Extract the (X, Y) coordinate from the center of the cell holding the provided text.  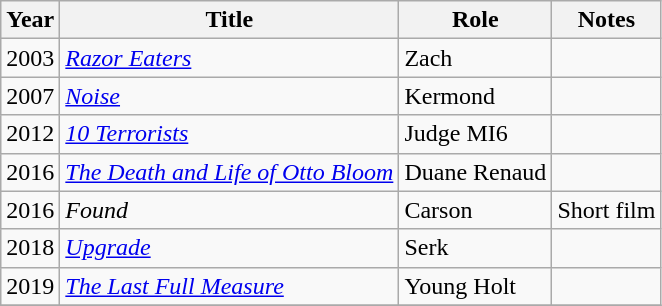
Notes (606, 20)
10 Terrorists (230, 134)
Found (230, 210)
Short film (606, 210)
2012 (30, 134)
Noise (230, 96)
Year (30, 20)
Kermond (476, 96)
Role (476, 20)
Upgrade (230, 248)
Carson (476, 210)
2007 (30, 96)
Duane Renaud (476, 172)
Zach (476, 58)
Razor Eaters (230, 58)
The Last Full Measure (230, 286)
Judge MI6 (476, 134)
2018 (30, 248)
Serk (476, 248)
The Death and Life of Otto Bloom (230, 172)
Young Holt (476, 286)
2019 (30, 286)
Title (230, 20)
2003 (30, 58)
